Return the (X, Y) coordinate for the center point of the cell that contains the specified text.  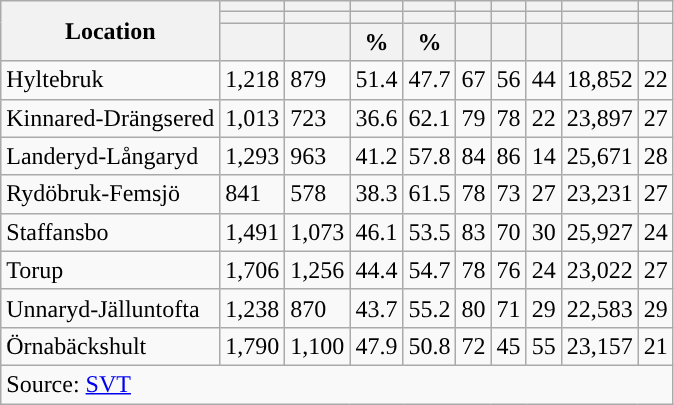
38.3 (376, 194)
50.8 (430, 346)
578 (318, 194)
55 (544, 346)
46.1 (376, 232)
870 (318, 308)
1,073 (318, 232)
Örnabäckshult (110, 346)
1,256 (318, 270)
23,897 (600, 118)
36.6 (376, 118)
Torup (110, 270)
1,293 (252, 156)
44.4 (376, 270)
44 (544, 80)
30 (544, 232)
62.1 (430, 118)
76 (508, 270)
879 (318, 80)
14 (544, 156)
70 (508, 232)
80 (474, 308)
723 (318, 118)
Hyltebruk (110, 80)
25,927 (600, 232)
18,852 (600, 80)
61.5 (430, 194)
1,706 (252, 270)
28 (656, 156)
83 (474, 232)
56 (508, 80)
86 (508, 156)
Kinnared-Drängsered (110, 118)
47.7 (430, 80)
55.2 (430, 308)
841 (252, 194)
51.4 (376, 80)
41.2 (376, 156)
45 (508, 346)
Location (110, 31)
Source: SVT (338, 384)
Landeryd-Långaryd (110, 156)
Staffansbo (110, 232)
963 (318, 156)
47.9 (376, 346)
1,790 (252, 346)
84 (474, 156)
71 (508, 308)
1,238 (252, 308)
53.5 (430, 232)
23,022 (600, 270)
23,157 (600, 346)
21 (656, 346)
43.7 (376, 308)
25,671 (600, 156)
Unnaryd-Jälluntofta (110, 308)
1,491 (252, 232)
Rydöbruk-Femsjö (110, 194)
22,583 (600, 308)
79 (474, 118)
73 (508, 194)
67 (474, 80)
54.7 (430, 270)
57.8 (430, 156)
1,100 (318, 346)
23,231 (600, 194)
1,013 (252, 118)
72 (474, 346)
1,218 (252, 80)
